Extract the (x, y) coordinate from the center of the cell holding the provided text.  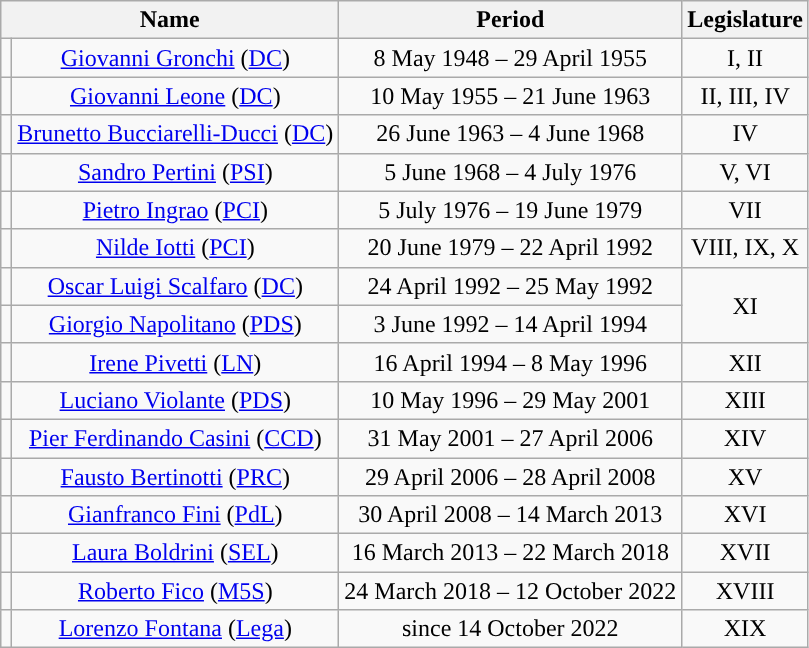
16 April 1994 – 8 May 1996 (510, 362)
Fausto Bertinotti (PRC) (176, 477)
5 June 1968 – 4 July 1976 (510, 172)
XI (746, 305)
XII (746, 362)
29 April 2006 – 28 April 2008 (510, 477)
10 May 1996 – 29 May 2001 (510, 400)
Lorenzo Fontana (Lega) (176, 629)
24 March 2018 – 12 October 2022 (510, 591)
20 June 1979 – 22 April 1992 (510, 248)
I, II (746, 58)
Period (510, 20)
Pietro Ingrao (PCI) (176, 210)
Legislature (746, 20)
Irene Pivetti (LN) (176, 362)
XV (746, 477)
II, III, IV (746, 96)
IV (746, 134)
Sandro Pertini (PSI) (176, 172)
8 May 1948 – 29 April 1955 (510, 58)
5 July 1976 – 19 June 1979 (510, 210)
XVII (746, 553)
Giovanni Gronchi (DC) (176, 58)
Laura Boldrini (SEL) (176, 553)
VIII, IX, X (746, 248)
VII (746, 210)
Giorgio Napolitano (PDS) (176, 324)
Gianfranco Fini (PdL) (176, 515)
Giovanni Leone (DC) (176, 96)
Name (170, 20)
30 April 2008 – 14 March 2013 (510, 515)
V, VI (746, 172)
XIX (746, 629)
31 May 2001 – 27 April 2006 (510, 438)
16 March 2013 – 22 March 2018 (510, 553)
Brunetto Bucciarelli-Ducci (DC) (176, 134)
Pier Ferdinando Casini (CCD) (176, 438)
24 April 1992 – 25 May 1992 (510, 286)
Luciano Violante (PDS) (176, 400)
XVI (746, 515)
XIII (746, 400)
Roberto Fico (M5S) (176, 591)
10 May 1955 – 21 June 1963 (510, 96)
XIV (746, 438)
26 June 1963 – 4 June 1968 (510, 134)
since 14 October 2022 (510, 629)
XVIII (746, 591)
3 June 1992 – 14 April 1994 (510, 324)
Nilde Iotti (PCI) (176, 248)
Oscar Luigi Scalfaro (DC) (176, 286)
